Pinpoint the cell where the given text exists, returning its [X, Y] midpoint coordinate. 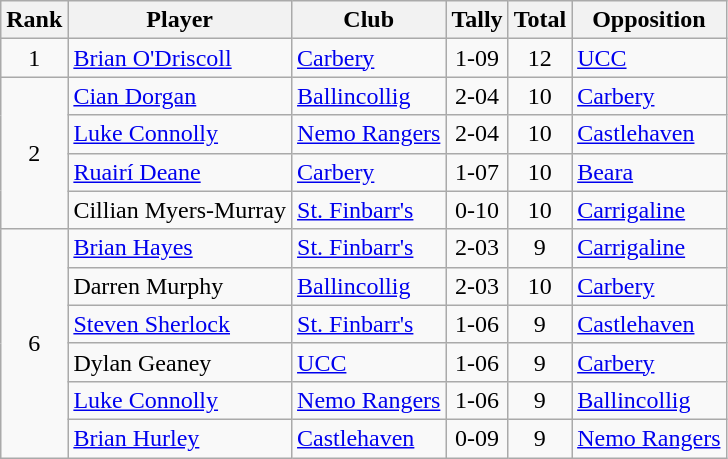
Brian Hurley [180, 438]
Tally [477, 20]
6 [34, 343]
Rank [34, 20]
12 [540, 58]
Darren Murphy [180, 286]
1 [34, 58]
Brian Hayes [180, 248]
Ruairí Deane [180, 172]
Beara [649, 172]
Brian O'Driscoll [180, 58]
1-09 [477, 58]
Steven Sherlock [180, 324]
Player [180, 20]
1-07 [477, 172]
2 [34, 153]
Cillian Myers-Murray [180, 210]
Opposition [649, 20]
Club [369, 20]
0-09 [477, 438]
0-10 [477, 210]
Dylan Geaney [180, 362]
Total [540, 20]
Cian Dorgan [180, 96]
